Output the [X, Y] coordinate of the center of the cell containing the given text.  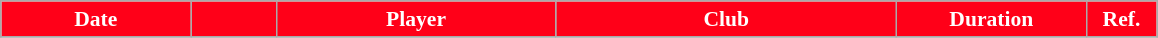
Date [96, 19]
Duration [991, 19]
Club [726, 19]
Ref. [1121, 19]
Player [416, 19]
